For the text-containing cell, return its midpoint in (X, Y) coordinate format. 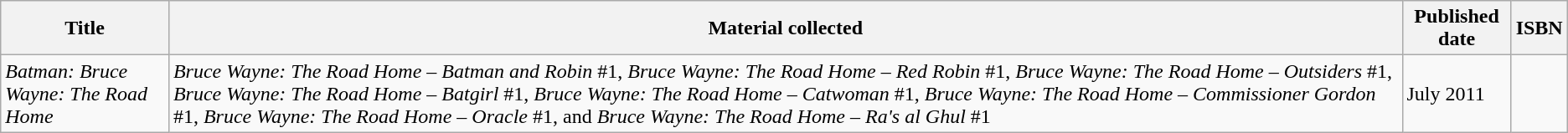
Material collected (786, 28)
July 2011 (1457, 94)
Batman: Bruce Wayne: The Road Home (85, 94)
Published date (1457, 28)
Title (85, 28)
ISBN (1540, 28)
